Capture the cell that displays the provided text and extract its (x, y) central coordinate. 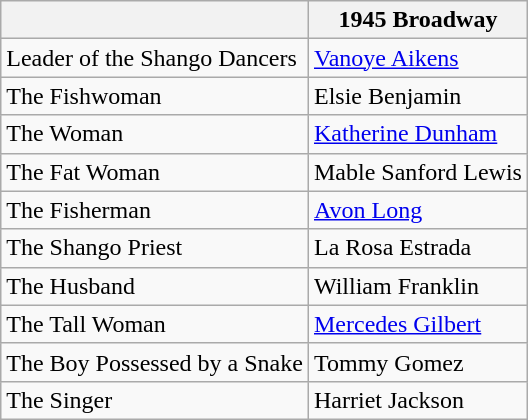
Tommy Gomez (418, 362)
Mable Sanford Lewis (418, 172)
The Husband (155, 286)
La Rosa Estrada (418, 248)
The Fishwoman (155, 96)
Avon Long (418, 210)
Katherine Dunham (418, 134)
The Woman (155, 134)
Harriet Jackson (418, 400)
The Fisherman (155, 210)
Leader of the Shango Dancers (155, 58)
Vanoye Aikens (418, 58)
Mercedes Gilbert (418, 324)
William Franklin (418, 286)
1945 Broadway (418, 20)
Elsie Benjamin (418, 96)
The Tall Woman (155, 324)
The Boy Possessed by a Snake (155, 362)
The Fat Woman (155, 172)
The Shango Priest (155, 248)
The Singer (155, 400)
